From the cell containing the given text, extract its center point as (X, Y) coordinate. 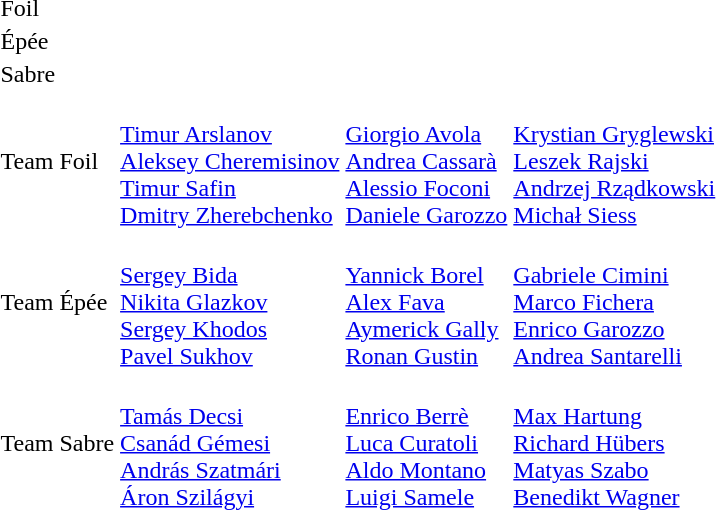
Timur ArslanovAleksey CheremisinovTimur SafinDmitry Zherebchenko (230, 161)
Yannick BorelAlex FavaAymerick GallyRonan Gustin (426, 302)
Sergey BidaNikita GlazkovSergey KhodosPavel Sukhov (230, 302)
Giorgio AvolaAndrea CassaràAlessio FoconiDaniele Garozzo (426, 161)
